Detect which cell encompasses the target text, then output its [x, y] center coordinate. 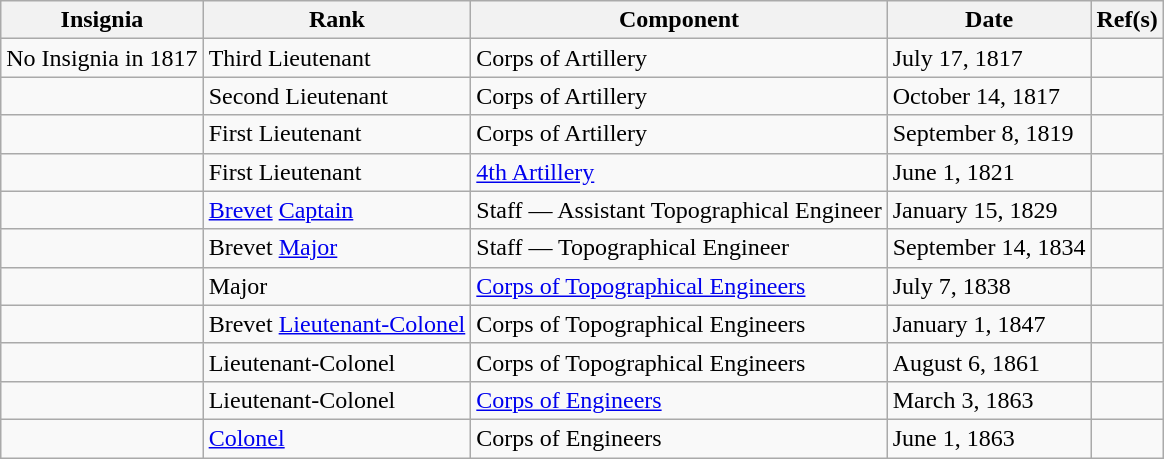
Staff — Topographical Engineer [679, 248]
June 1, 1821 [989, 172]
August 6, 1861 [989, 362]
Insignia [102, 20]
Second Lieutenant [337, 96]
Brevet Captain [337, 210]
Staff — Assistant Topographical Engineer [679, 210]
March 3, 1863 [989, 400]
4th Artillery [679, 172]
Colonel [337, 438]
No Insignia in 1817 [102, 58]
January 15, 1829 [989, 210]
Component [679, 20]
September 14, 1834 [989, 248]
September 8, 1819 [989, 134]
October 14, 1817 [989, 96]
Brevet Major [337, 248]
January 1, 1847 [989, 324]
July 7, 1838 [989, 286]
June 1, 1863 [989, 438]
Date [989, 20]
Brevet Lieutenant‑Colonel [337, 324]
Rank [337, 20]
Major [337, 286]
Third Lieutenant [337, 58]
July 17, 1817 [989, 58]
Ref(s) [1127, 20]
